Output the (x, y) coordinate of the center of the cell containing the given text.  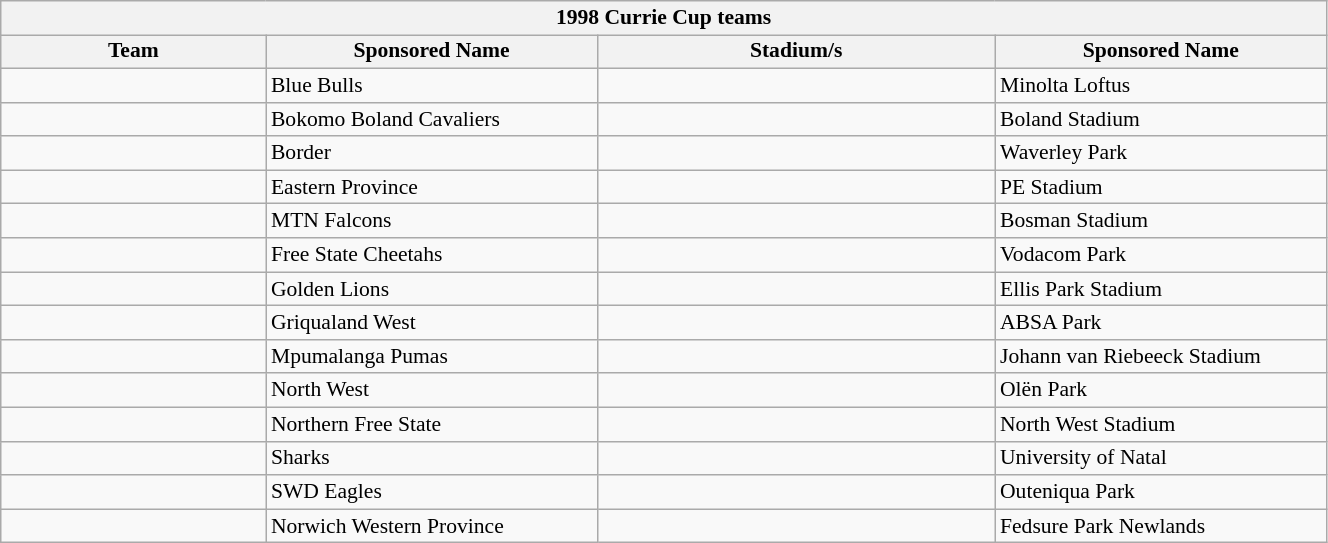
University of Natal (1160, 458)
Northern Free State (432, 425)
Fedsure Park Newlands (1160, 526)
North West Stadium (1160, 425)
Mpumalanga Pumas (432, 357)
ABSA Park (1160, 323)
Team (134, 52)
1998 Currie Cup teams (664, 18)
Blue Bulls (432, 86)
Ellis Park Stadium (1160, 289)
Eastern Province (432, 187)
Vodacom Park (1160, 255)
Outeniqua Park (1160, 492)
Golden Lions (432, 289)
Olën Park (1160, 391)
Norwich Western Province (432, 526)
PE Stadium (1160, 187)
Boland Stadium (1160, 120)
SWD Eagles (432, 492)
Waverley Park (1160, 154)
Minolta Loftus (1160, 86)
Johann van Riebeeck Stadium (1160, 357)
Sharks (432, 458)
Border (432, 154)
Bosman Stadium (1160, 221)
Bokomo Boland Cavaliers (432, 120)
North West (432, 391)
Stadium/s (796, 52)
Free State Cheetahs (432, 255)
MTN Falcons (432, 221)
Griqualand West (432, 323)
